Scan for the cell matching the given text and deliver its [X, Y] coordinate at center. 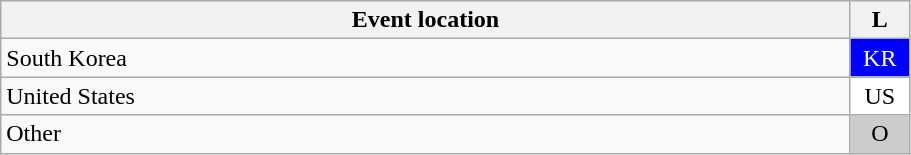
United States [426, 96]
South Korea [426, 58]
Other [426, 134]
Event location [426, 20]
KR [880, 58]
O [880, 134]
US [880, 96]
L [880, 20]
